Detect which cell encompasses the target text, then output its (x, y) center coordinate. 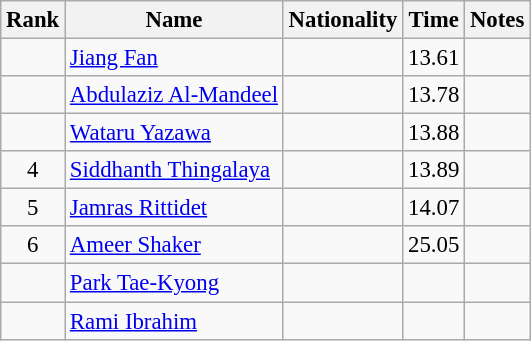
Siddhanth Thingalaya (174, 170)
Abdulaziz Al-Mandeel (174, 95)
14.07 (434, 208)
Ameer Shaker (174, 245)
Nationality (342, 20)
13.78 (434, 95)
Rank (33, 20)
13.61 (434, 58)
Wataru Yazawa (174, 133)
Rami Ibrahim (174, 321)
Name (174, 20)
13.88 (434, 133)
5 (33, 208)
13.89 (434, 170)
25.05 (434, 245)
4 (33, 170)
Jiang Fan (174, 58)
Time (434, 20)
Park Tae-Kyong (174, 283)
6 (33, 245)
Notes (498, 20)
Jamras Rittidet (174, 208)
